Return the (x, y) coordinate for the center point of the cell that contains the specified text.  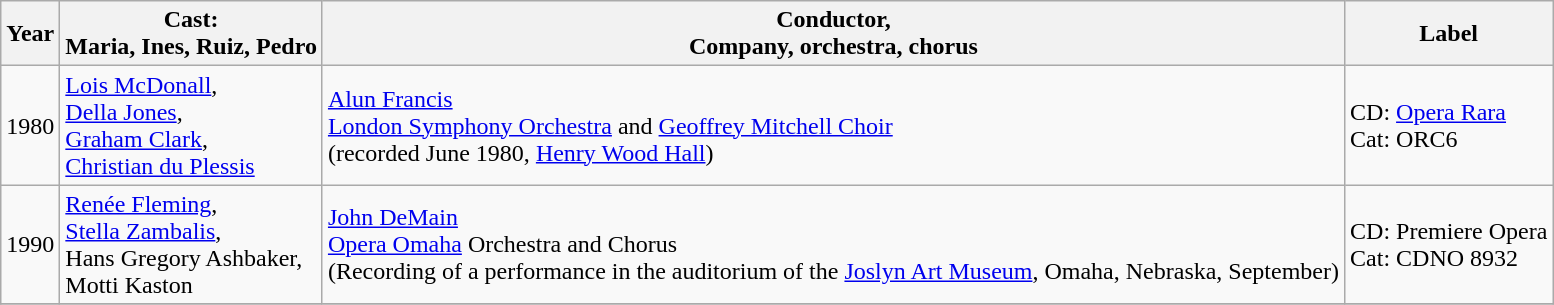
Lois McDonall,Della Jones,Graham Clark,Christian du Plessis (192, 126)
Year (30, 34)
Cast:Maria, Ines, Ruiz, Pedro (192, 34)
CD: Opera RaraCat: ORC6 (1449, 126)
John DeMainOpera Omaha Orchestra and Chorus(Recording of a performance in the auditorium of the Joslyn Art Museum, Omaha, Nebraska, September) (833, 244)
CD: Premiere OperaCat: CDNO 8932 (1449, 244)
Renée Fleming,Stella Zambalis,Hans Gregory Ashbaker,Motti Kaston (192, 244)
Alun FrancisLondon Symphony Orchestra and Geoffrey Mitchell Choir(recorded June 1980, Henry Wood Hall) (833, 126)
Conductor,Company, orchestra, chorus (833, 34)
1980 (30, 126)
1990 (30, 244)
Label (1449, 34)
